For the text-containing cell, return its midpoint in [X, Y] coordinate format. 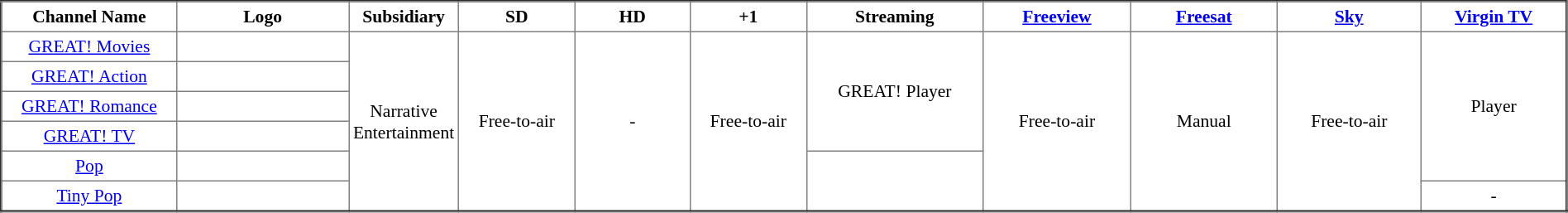
Logo [263, 17]
Pop [89, 166]
Freeview [1057, 17]
SD [516, 17]
Narrative Entertainment [404, 121]
Freesat [1204, 17]
Sky [1349, 17]
GREAT! Player [895, 91]
Streaming [895, 17]
GREAT! Romance [89, 106]
GREAT! TV [89, 136]
Virgin TV [1494, 17]
HD [632, 17]
+1 [748, 17]
Player [1494, 106]
Channel Name [89, 17]
Subsidiary [404, 17]
GREAT! Movies [89, 46]
Manual [1204, 121]
GREAT! Action [89, 76]
Tiny Pop [89, 196]
